Find where the given text appears and provide that cell's center as [x, y] coordinate. 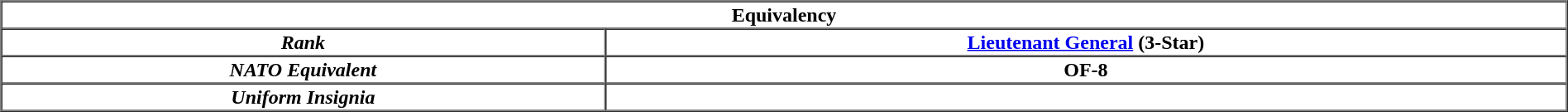
Equivalency [784, 15]
Rank [304, 41]
Uniform Insignia [304, 96]
Lieutenant General (3-Star) [1085, 41]
NATO Equivalent [304, 70]
OF-8 [1085, 70]
